Detect which cell encompasses the target text, then output its [x, y] center coordinate. 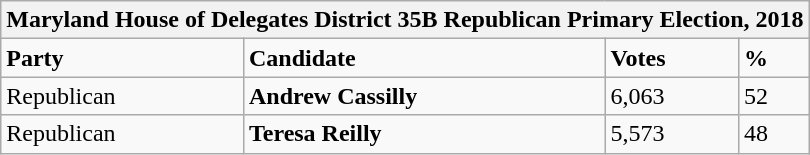
Party [122, 58]
48 [774, 134]
Teresa Reilly [424, 134]
Maryland House of Delegates District 35B Republican Primary Election, 2018 [405, 20]
% [774, 58]
Votes [672, 58]
5,573 [672, 134]
Candidate [424, 58]
52 [774, 96]
Andrew Cassilly [424, 96]
6,063 [672, 96]
